Output the (X, Y) coordinate of the center of the cell containing the given text.  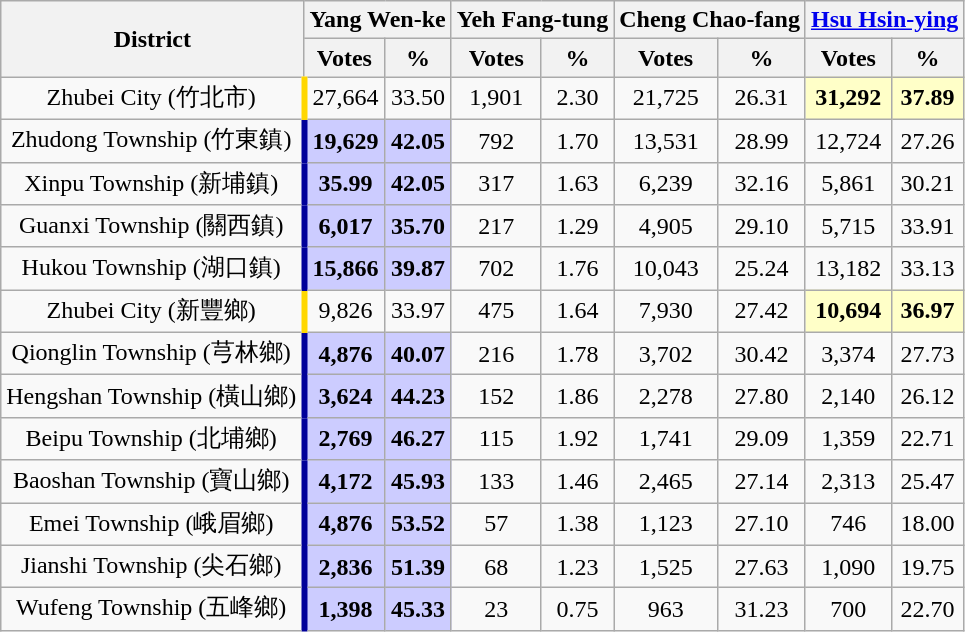
1.64 (577, 312)
25.47 (928, 482)
18.00 (928, 524)
27.80 (762, 396)
3,624 (344, 396)
3,702 (666, 354)
35.70 (418, 226)
Hengshan Township (橫山鄉) (152, 396)
Zhubei City (竹北市) (152, 98)
13,182 (848, 268)
1.29 (577, 226)
36.97 (928, 312)
Guanxi Township (關西鎮) (152, 226)
68 (496, 566)
35.99 (344, 184)
33.91 (928, 226)
2,278 (666, 396)
Zhudong Township (竹東鎮) (152, 140)
57 (496, 524)
27.73 (928, 354)
1.63 (577, 184)
39.87 (418, 268)
27.14 (762, 482)
29.10 (762, 226)
317 (496, 184)
4,172 (344, 482)
Wufeng Township (五峰鄉) (152, 610)
Cheng Chao-fang (710, 20)
6,239 (666, 184)
4,905 (666, 226)
45.33 (418, 610)
152 (496, 396)
792 (496, 140)
133 (496, 482)
15,866 (344, 268)
Beipu Township (北埔鄉) (152, 438)
22.70 (928, 610)
44.23 (418, 396)
115 (496, 438)
2,836 (344, 566)
26.12 (928, 396)
2,140 (848, 396)
53.52 (418, 524)
30.21 (928, 184)
1.70 (577, 140)
1.86 (577, 396)
12,724 (848, 140)
1,901 (496, 98)
33.97 (418, 312)
27.63 (762, 566)
23 (496, 610)
702 (496, 268)
Jianshi Township (尖石鄉) (152, 566)
46.27 (418, 438)
37.89 (928, 98)
1.78 (577, 354)
29.09 (762, 438)
19,629 (344, 140)
Xinpu Township (新埔鎮) (152, 184)
1.23 (577, 566)
40.07 (418, 354)
27.10 (762, 524)
1,741 (666, 438)
2,769 (344, 438)
District (152, 39)
25.24 (762, 268)
217 (496, 226)
Emei Township (峨眉鄉) (152, 524)
33.50 (418, 98)
1,525 (666, 566)
1.38 (577, 524)
700 (848, 610)
0.75 (577, 610)
6,017 (344, 226)
2.30 (577, 98)
7,930 (666, 312)
1.92 (577, 438)
27,664 (344, 98)
963 (666, 610)
1,090 (848, 566)
27.26 (928, 140)
10,043 (666, 268)
13,531 (666, 140)
1,123 (666, 524)
5,861 (848, 184)
19.75 (928, 566)
2,313 (848, 482)
30.42 (762, 354)
51.39 (418, 566)
Qionglin Township (芎林鄉) (152, 354)
475 (496, 312)
31.23 (762, 610)
2,465 (666, 482)
1.46 (577, 482)
Baoshan Township (寶山鄉) (152, 482)
21,725 (666, 98)
Hsu Hsin-ying (884, 20)
10,694 (848, 312)
216 (496, 354)
45.93 (418, 482)
3,374 (848, 354)
26.31 (762, 98)
1,359 (848, 438)
Yeh Fang-tung (532, 20)
Hukou Township (湖口鎮) (152, 268)
1.76 (577, 268)
28.99 (762, 140)
1,398 (344, 610)
32.16 (762, 184)
31,292 (848, 98)
Yang Wen-ke (378, 20)
33.13 (928, 268)
9,826 (344, 312)
Zhubei City (新豐鄉) (152, 312)
22.71 (928, 438)
5,715 (848, 226)
27.42 (762, 312)
746 (848, 524)
